Provide the [X, Y] coordinate of the cell's center where the given text is located.  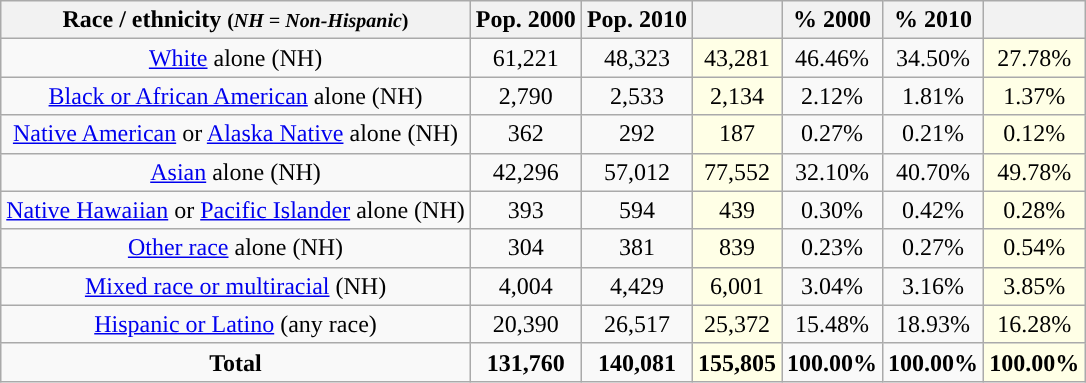
Mixed race or multiracial (NH) [236, 286]
0.30% [832, 210]
Native Hawaiian or Pacific Islander alone (NH) [236, 210]
27.78% [1034, 58]
77,552 [736, 172]
20,390 [526, 324]
48,323 [636, 58]
16.28% [1034, 324]
Black or African American alone (NH) [236, 96]
25,372 [736, 324]
42,296 [526, 172]
304 [526, 248]
0.54% [1034, 248]
1.81% [934, 96]
46.46% [832, 58]
43,281 [736, 58]
Native American or Alaska Native alone (NH) [236, 134]
49.78% [1034, 172]
2.12% [832, 96]
439 [736, 210]
40.70% [934, 172]
Pop. 2010 [636, 20]
0.42% [934, 210]
381 [636, 248]
18.93% [934, 324]
Hispanic or Latino (any race) [236, 324]
2,533 [636, 96]
0.21% [934, 134]
0.28% [1034, 210]
292 [636, 134]
393 [526, 210]
155,805 [736, 362]
2,790 [526, 96]
57,012 [636, 172]
0.23% [832, 248]
34.50% [934, 58]
3.04% [832, 286]
White alone (NH) [236, 58]
Total [236, 362]
3.16% [934, 286]
32.10% [832, 172]
2,134 [736, 96]
15.48% [832, 324]
61,221 [526, 58]
% 2000 [832, 20]
3.85% [1034, 286]
839 [736, 248]
0.12% [1034, 134]
26,517 [636, 324]
594 [636, 210]
131,760 [526, 362]
4,004 [526, 286]
Pop. 2000 [526, 20]
4,429 [636, 286]
1.37% [1034, 96]
6,001 [736, 286]
140,081 [636, 362]
Other race alone (NH) [236, 248]
% 2010 [934, 20]
187 [736, 134]
Asian alone (NH) [236, 172]
362 [526, 134]
Race / ethnicity (NH = Non-Hispanic) [236, 20]
